Search for the cell housing the specified text and yield its (X, Y) center coordinate. 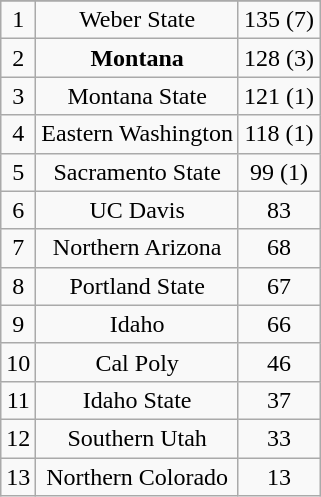
67 (278, 286)
2 (18, 58)
4 (18, 134)
Northern Colorado (138, 477)
121 (1) (278, 96)
12 (18, 438)
9 (18, 324)
7 (18, 248)
6 (18, 210)
11 (18, 400)
Montana State (138, 96)
99 (1) (278, 172)
Southern Utah (138, 438)
128 (3) (278, 58)
83 (278, 210)
Idaho (138, 324)
5 (18, 172)
Cal Poly (138, 362)
1 (18, 20)
8 (18, 286)
3 (18, 96)
46 (278, 362)
Eastern Washington (138, 134)
68 (278, 248)
Portland State (138, 286)
10 (18, 362)
37 (278, 400)
Idaho State (138, 400)
66 (278, 324)
Sacramento State (138, 172)
Weber State (138, 20)
Montana (138, 58)
Northern Arizona (138, 248)
135 (7) (278, 20)
118 (1) (278, 134)
UC Davis (138, 210)
33 (278, 438)
